Determine the [x, y] coordinate at the center of the cell enclosing the given text.  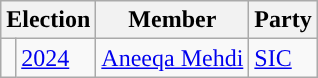
SIC [283, 58]
Member [172, 20]
2024 [56, 58]
Aneeqa Mehdi [172, 58]
Election [48, 20]
Party [283, 20]
